Output the (X, Y) coordinate of the center of the cell containing the given text.  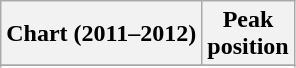
Chart (2011–2012) (102, 34)
Peakposition (248, 34)
